Detect which cell encompasses the target text, then output its (X, Y) center coordinate. 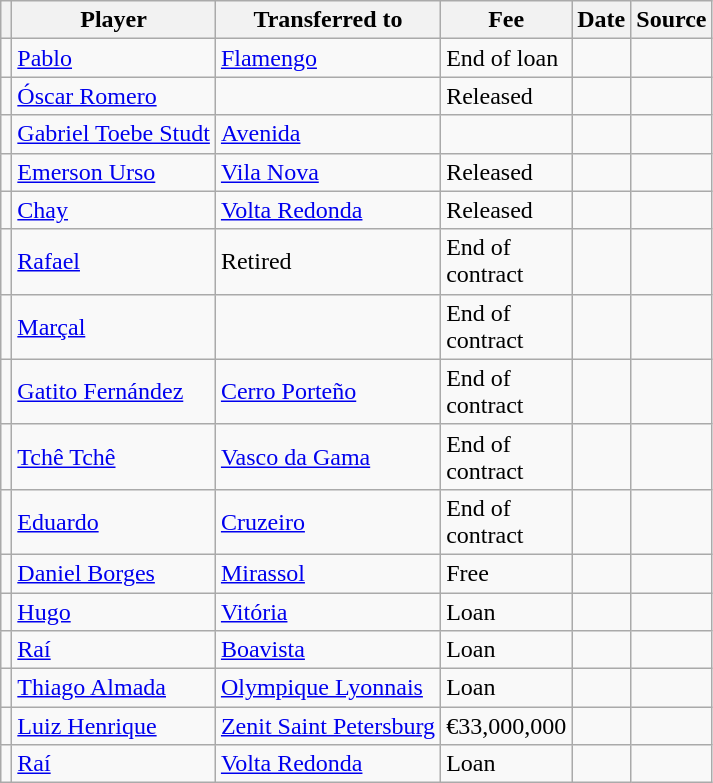
Chay (114, 210)
Transferred to (328, 20)
Tchê Tchê (114, 456)
Óscar Romero (114, 96)
Thiago Almada (114, 688)
Source (672, 20)
Hugo (114, 611)
Gabriel Toebe Studt (114, 134)
Boavista (328, 650)
Daniel Borges (114, 573)
Avenida (328, 134)
Marçal (114, 326)
Vitória (328, 611)
Player (114, 20)
Eduardo (114, 522)
Olympique Lyonnais (328, 688)
Retired (328, 262)
Vila Nova (328, 172)
End of loan (506, 58)
Mirassol (328, 573)
Flamengo (328, 58)
Zenit Saint Petersburg (328, 726)
Cruzeiro (328, 522)
Emerson Urso (114, 172)
Fee (506, 20)
Vasco da Gama (328, 456)
Date (602, 20)
Free (506, 573)
€33,000,000 (506, 726)
Luiz Henrique (114, 726)
Gatito Fernández (114, 392)
Rafael (114, 262)
Cerro Porteño (328, 392)
Pablo (114, 58)
